Determine the (x, y) coordinate at the center of the cell enclosing the given text.  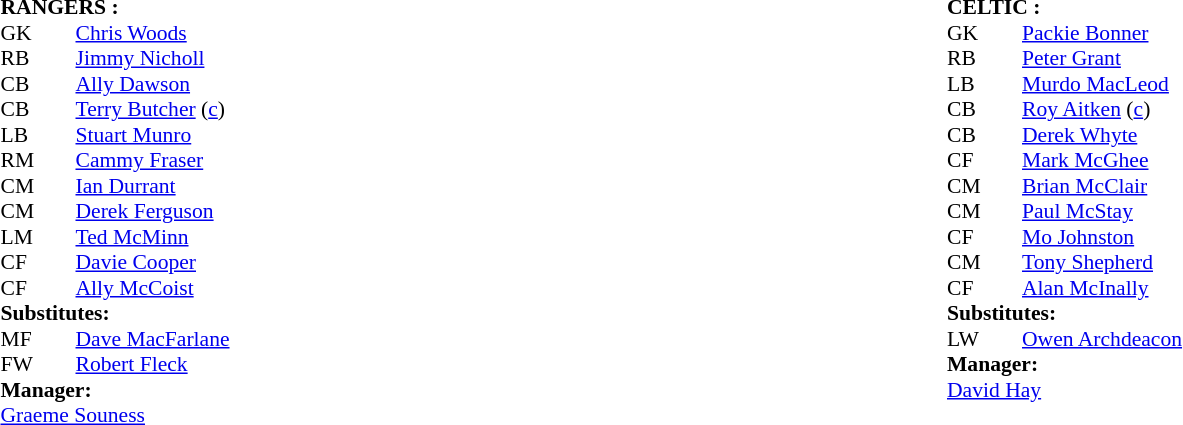
Davie Cooper (153, 263)
Paul McStay (1102, 211)
Derek Whyte (1102, 135)
Jimmy Nicholl (153, 59)
RM (19, 161)
Packie Bonner (1102, 33)
LM (19, 237)
Mark McGhee (1102, 161)
Peter Grant (1102, 59)
Chris Woods (153, 33)
Terry Butcher (c) (153, 109)
Cammy Fraser (153, 161)
Owen Archdeacon (1102, 339)
Roy Aitken (c) (1102, 109)
Ally Dawson (153, 84)
Ted McMinn (153, 237)
MF (19, 339)
Tony Shepherd (1102, 263)
Dave MacFarlane (153, 339)
Murdo MacLeod (1102, 84)
Robert Fleck (153, 365)
David Hay (1064, 390)
LW (966, 339)
Mo Johnston (1102, 237)
Alan McInally (1102, 288)
Stuart Munro (153, 135)
Ian Durrant (153, 186)
FW (19, 365)
Brian McClair (1102, 186)
Ally McCoist (153, 288)
Derek Ferguson (153, 211)
